Capture the cell that displays the provided text and extract its (x, y) central coordinate. 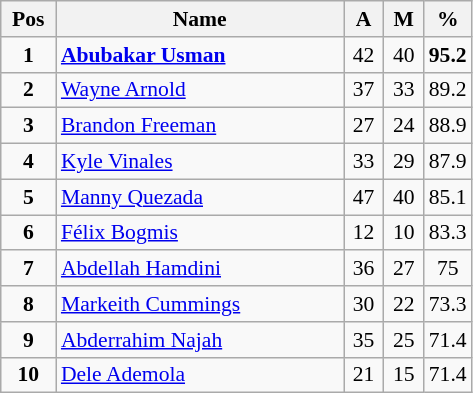
42 (364, 55)
Abubakar Usman (200, 55)
75 (448, 269)
2 (28, 90)
Dele Ademola (200, 375)
4 (28, 162)
Brandon Freeman (200, 126)
37 (364, 90)
30 (364, 304)
3 (28, 126)
15 (404, 375)
47 (364, 197)
Félix Bogmis (200, 233)
7 (28, 269)
24 (404, 126)
1 (28, 55)
87.9 (448, 162)
36 (364, 269)
12 (364, 233)
A (364, 19)
Name (200, 19)
Abdellah Hamdini (200, 269)
M (404, 19)
Kyle Vinales (200, 162)
22 (404, 304)
6 (28, 233)
21 (364, 375)
73.3 (448, 304)
5 (28, 197)
% (448, 19)
Manny Quezada (200, 197)
8 (28, 304)
35 (364, 340)
Abderrahim Najah (200, 340)
Markeith Cummings (200, 304)
88.9 (448, 126)
95.2 (448, 55)
9 (28, 340)
25 (404, 340)
Wayne Arnold (200, 90)
29 (404, 162)
Pos (28, 19)
85.1 (448, 197)
89.2 (448, 90)
83.3 (448, 233)
